Provide the [x, y] coordinate of the cell's center where the given text is located.  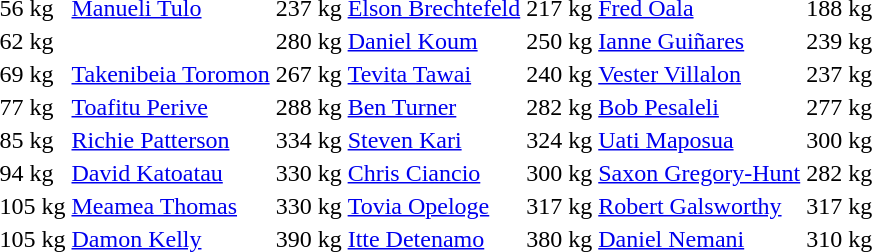
Uati Maposua [700, 140]
Ianne Guiñares [700, 41]
David Katoatau [170, 173]
Meamea Thomas [170, 206]
334 kg [308, 140]
282 kg [560, 107]
250 kg [560, 41]
Takenibeia Toromon [170, 74]
288 kg [308, 107]
300 kg [560, 173]
324 kg [560, 140]
Saxon Gregory-Hunt [700, 173]
Tovia Opeloge [434, 206]
317 kg [560, 206]
240 kg [560, 74]
Ben Turner [434, 107]
Chris Ciancio [434, 173]
Steven Kari [434, 140]
267 kg [308, 74]
Robert Galsworthy [700, 206]
Tevita Tawai [434, 74]
Vester Villalon [700, 74]
Toafitu Perive [170, 107]
Bob Pesaleli [700, 107]
280 kg [308, 41]
Richie Patterson [170, 140]
Daniel Koum [434, 41]
